Identify which cell holds the provided text, then report its (X, Y) central coordinate. 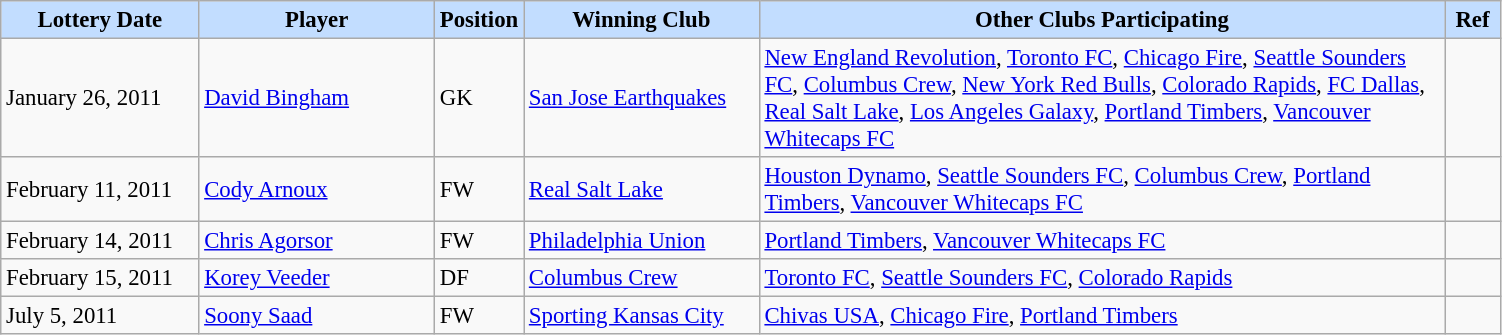
Chris Agorsor (317, 241)
Sporting Kansas City (642, 316)
January 26, 2011 (100, 98)
Lottery Date (100, 20)
Columbus Crew (642, 278)
Player (317, 20)
Houston Dynamo, Seattle Sounders FC, Columbus Crew, Portland Timbers, Vancouver Whitecaps FC (1102, 190)
Cody Arnoux (317, 190)
San Jose Earthquakes (642, 98)
Other Clubs Participating (1102, 20)
Chivas USA, Chicago Fire, Portland Timbers (1102, 316)
July 5, 2011 (100, 316)
Real Salt Lake (642, 190)
February 14, 2011 (100, 241)
Ref (1473, 20)
DF (478, 278)
David Bingham (317, 98)
Soony Saad (317, 316)
February 15, 2011 (100, 278)
Korey Veeder (317, 278)
Toronto FC, Seattle Sounders FC, Colorado Rapids (1102, 278)
GK (478, 98)
February 11, 2011 (100, 190)
Winning Club (642, 20)
Position (478, 20)
Philadelphia Union (642, 241)
Portland Timbers, Vancouver Whitecaps FC (1102, 241)
